Locate the cell with the specified text and output its (x, y) center coordinate. 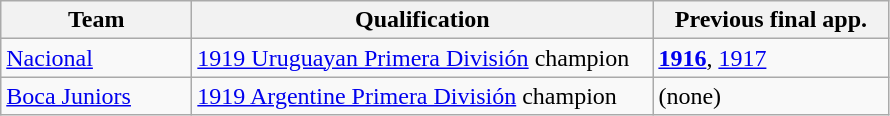
1919 Argentine Primera División champion (422, 96)
1916, 1917 (771, 58)
Previous final app. (771, 20)
Qualification (422, 20)
(none) (771, 96)
Nacional (96, 58)
1919 Uruguayan Primera División champion (422, 58)
Team (96, 20)
Boca Juniors (96, 96)
